Capture the cell that displays the provided text and extract its [X, Y] central coordinate. 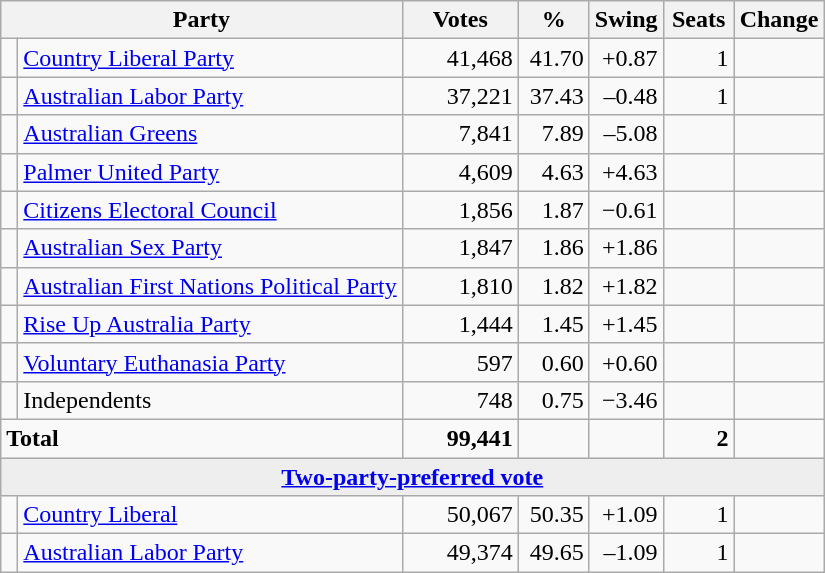
Australian Sex Party [210, 248]
41,468 [460, 58]
Country Liberal [210, 515]
Total [202, 438]
−3.46 [626, 400]
+1.86 [626, 248]
Independents [210, 400]
Palmer United Party [210, 172]
1.45 [554, 324]
0.75 [554, 400]
Citizens Electoral Council [210, 210]
1,856 [460, 210]
50.35 [554, 515]
Rise Up Australia Party [210, 324]
1.86 [554, 248]
–5.08 [626, 134]
1,444 [460, 324]
Change [779, 20]
Votes [460, 20]
+1.09 [626, 515]
49.65 [554, 553]
49,374 [460, 553]
+1.82 [626, 286]
–1.09 [626, 553]
748 [460, 400]
+1.45 [626, 324]
Swing [626, 20]
41.70 [554, 58]
1.82 [554, 286]
37,221 [460, 96]
+0.60 [626, 362]
50,067 [460, 515]
–0.48 [626, 96]
1.87 [554, 210]
4.63 [554, 172]
Australian First Nations Political Party [210, 286]
1,847 [460, 248]
0.60 [554, 362]
7.89 [554, 134]
Country Liberal Party [210, 58]
37.43 [554, 96]
4,609 [460, 172]
597 [460, 362]
Seats [698, 20]
Party [202, 20]
Two-party-preferred vote [412, 477]
+4.63 [626, 172]
2 [698, 438]
1,810 [460, 286]
% [554, 20]
−0.61 [626, 210]
Australian Greens [210, 134]
+0.87 [626, 58]
7,841 [460, 134]
99,441 [460, 438]
Voluntary Euthanasia Party [210, 362]
